From the cell containing the given text, extract its center point as (X, Y) coordinate. 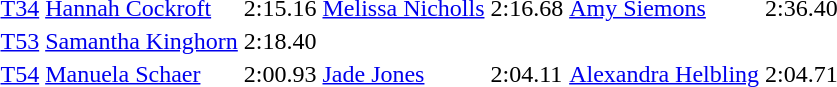
Samantha Kinghorn (142, 41)
2:18.40 (280, 41)
